From the cell containing the given text, extract its center point as (x, y) coordinate. 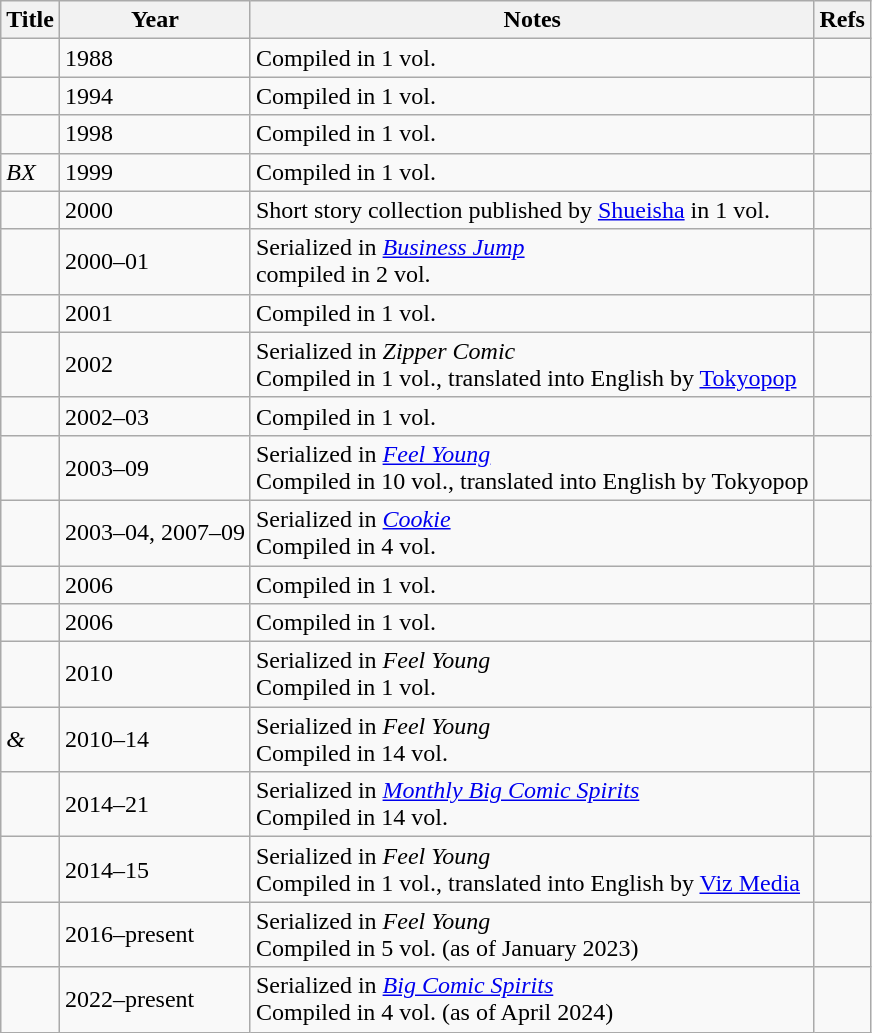
Title (30, 20)
BX (30, 172)
1988 (154, 58)
Serialized in Business Jumpcompiled in 2 vol. (532, 262)
Serialized in Monthly Big Comic SpiritsCompiled in 14 vol. (532, 804)
1998 (154, 134)
2000–01 (154, 262)
2010 (154, 674)
Short story collection published by Shueisha in 1 vol. (532, 210)
Serialized in Big Comic SpiritsCompiled in 4 vol. (as of April 2024) (532, 1000)
1994 (154, 96)
2002 (154, 364)
Serialized in Zipper ComicCompiled in 1 vol., translated into English by Tokyopop (532, 364)
Serialized in Feel YoungCompiled in 5 vol. (as of January 2023) (532, 934)
Notes (532, 20)
Serialized in Feel YoungCompiled in 1 vol. (532, 674)
2001 (154, 313)
& (30, 740)
2016–present (154, 934)
2014–15 (154, 870)
Serialized in Feel YoungCompiled in 14 vol. (532, 740)
2000 (154, 210)
2003–09 (154, 468)
Serialized in Feel YoungCompiled in 10 vol., translated into English by Tokyopop (532, 468)
Serialized in CookieCompiled in 4 vol. (532, 532)
2003–04, 2007–09 (154, 532)
2002–03 (154, 416)
2010–14 (154, 740)
Serialized in Feel YoungCompiled in 1 vol., translated into English by Viz Media (532, 870)
Refs (842, 20)
2022–present (154, 1000)
2014–21 (154, 804)
Year (154, 20)
1999 (154, 172)
